From the cell containing the given text, extract its center point as [X, Y] coordinate. 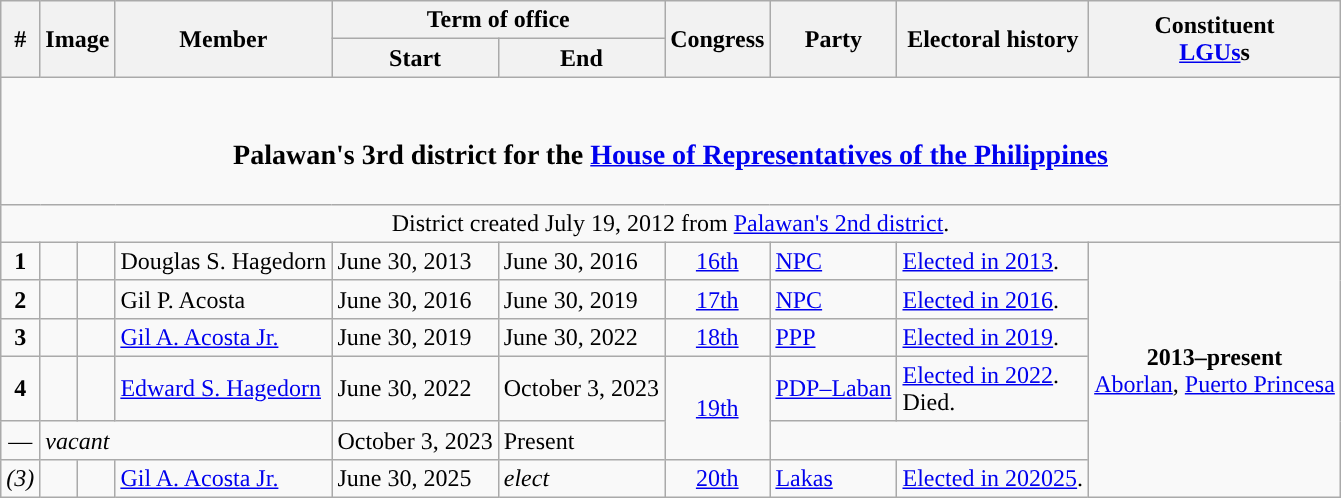
2013–presentAborlan, Puerto Princesa [1215, 370]
District created July 19, 2012 from Palawan's 2nd district. [671, 223]
3 [20, 337]
17th [718, 299]
Edward S. Hagedorn [224, 388]
Present [581, 440]
Elected in 2013. [993, 261]
Congress [718, 39]
16th [718, 261]
June 30, 2025 [415, 478]
End [581, 58]
19th [718, 408]
Term of office [498, 20]
(3) [20, 478]
Elected in 2019. [993, 337]
Lakas [834, 478]
18th [718, 337]
Gil P. Acosta [224, 299]
— [20, 440]
Elected in 2022.Died. [993, 388]
Start [415, 58]
Image [78, 39]
PPP [834, 337]
20th [718, 478]
ConstituentLGUss [1215, 39]
vacant [186, 440]
# [20, 39]
Party [834, 39]
Elected in 2016. [993, 299]
1 [20, 261]
4 [20, 388]
PDP–Laban [834, 388]
elect [581, 478]
Member [224, 39]
June 30, 2013 [415, 261]
Palawan's 3rd district for the House of Representatives of the Philippines [671, 140]
2 [20, 299]
Electoral history [993, 39]
Elected in 202025. [993, 478]
Douglas S. Hagedorn [224, 261]
